Return the [x, y] coordinate for the center point of the cell that contains the specified text.  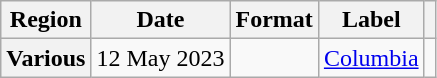
Label [371, 20]
Various [46, 58]
12 May 2023 [160, 58]
Region [46, 20]
Columbia [371, 58]
Format [274, 20]
Date [160, 20]
